Extract the [x, y] coordinate from the center of the cell holding the provided text.  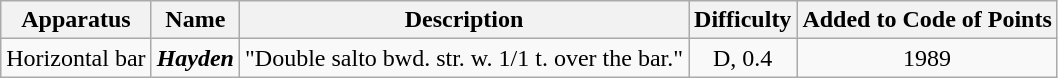
Horizontal bar [76, 58]
Hayden [195, 58]
Difficulty [743, 20]
Apparatus [76, 20]
1989 [927, 58]
Description [464, 20]
D, 0.4 [743, 58]
"Double salto bwd. str. w. 1/1 t. over the bar." [464, 58]
Name [195, 20]
Added to Code of Points [927, 20]
